Search for the cell housing the specified text and yield its (X, Y) center coordinate. 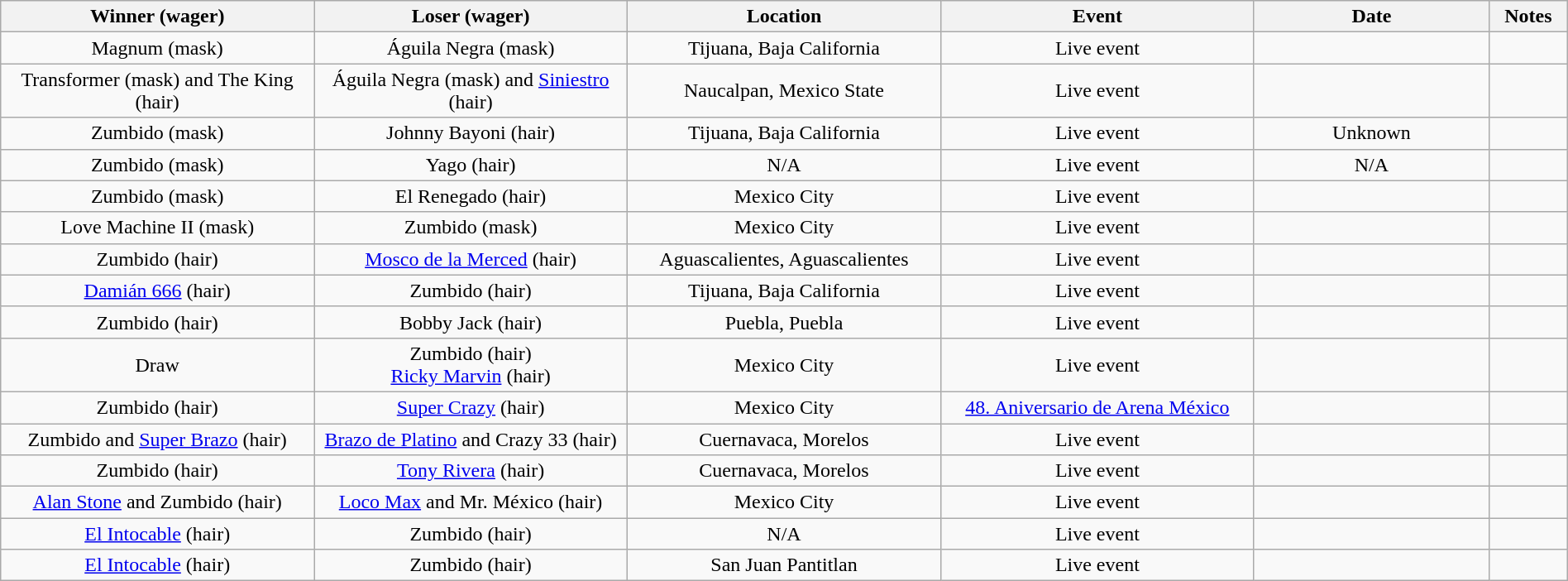
Loco Max and Mr. México (hair) (471, 502)
Águila Negra (mask) and Siniestro (hair) (471, 91)
Naucalpan, Mexico State (784, 91)
Loser (wager) (471, 17)
Zumbido and Super Brazo (hair) (157, 439)
El Renegado (hair) (471, 196)
Winner (wager) (157, 17)
Damián 666 (hair) (157, 290)
San Juan Pantitlan (784, 565)
Event (1097, 17)
Zumbido (hair)Ricky Marvin (hair) (471, 364)
Super Crazy (hair) (471, 407)
Transformer (mask) and The King (hair) (157, 91)
Mosco de la Merced (hair) (471, 259)
Love Machine II (mask) (157, 228)
Alan Stone and Zumbido (hair) (157, 502)
Unknown (1371, 133)
Date (1371, 17)
Location (784, 17)
Bobby Jack (hair) (471, 322)
Magnum (mask) (157, 48)
Puebla, Puebla (784, 322)
Aguascalientes, Aguascalientes (784, 259)
Johnny Bayoni (hair) (471, 133)
Brazo de Platino and Crazy 33 (hair) (471, 439)
Yago (hair) (471, 165)
Draw (157, 364)
Notes (1528, 17)
48. Aniversario de Arena México (1097, 407)
Tony Rivera (hair) (471, 471)
Águila Negra (mask) (471, 48)
